Detect which cell encompasses the target text, then output its [X, Y] center coordinate. 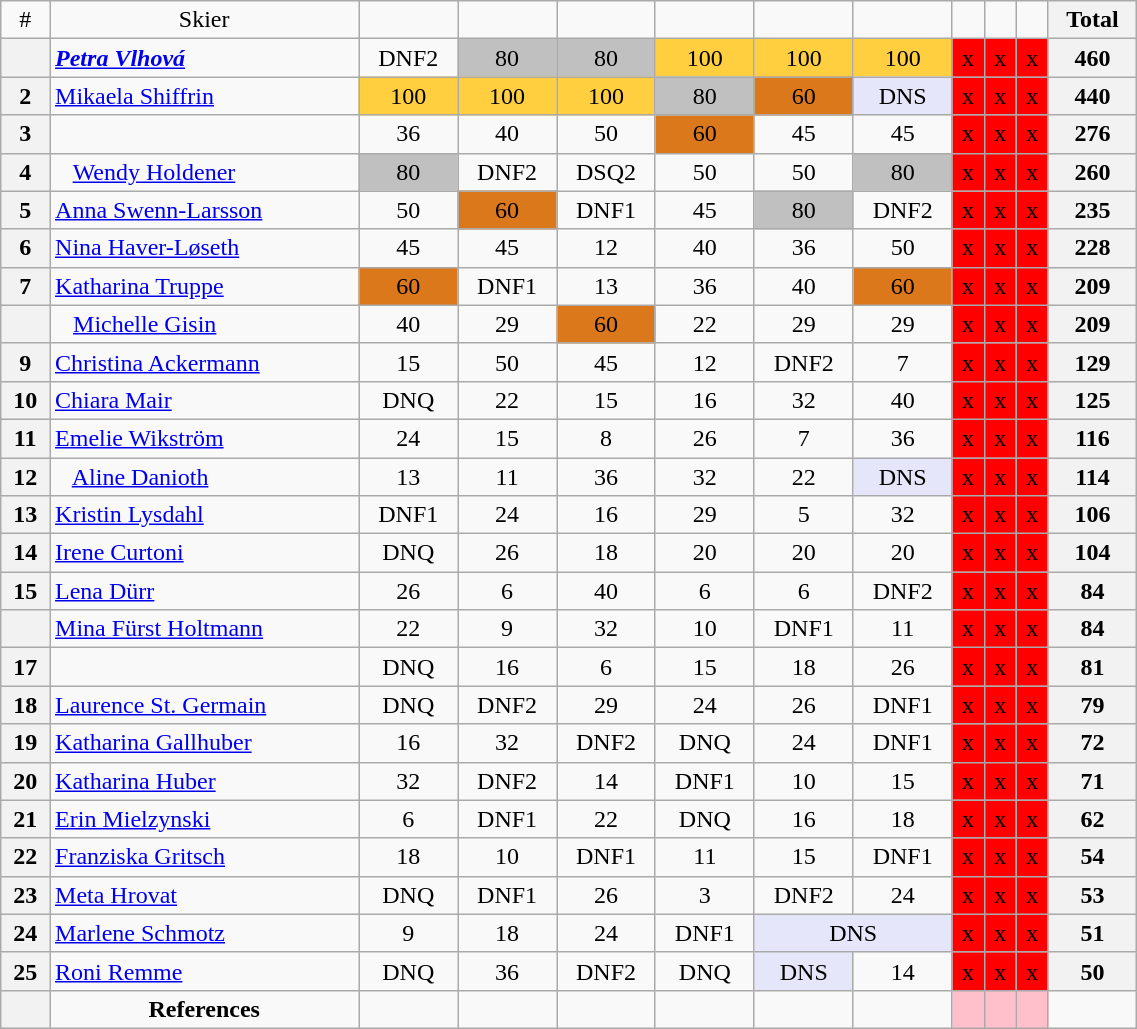
79 [1092, 705]
Katharina Gallhuber [204, 743]
21 [26, 819]
116 [1092, 438]
Katharina Truppe [204, 286]
25 [26, 971]
125 [1092, 400]
114 [1092, 477]
References [204, 1009]
81 [1092, 667]
4 [26, 172]
228 [1092, 248]
72 [1092, 743]
Lena Dürr [204, 591]
DSQ2 [606, 172]
Nina Haver-Løseth [204, 248]
Erin Mielzynski [204, 819]
53 [1092, 895]
260 [1092, 172]
Total [1092, 20]
51 [1092, 933]
Petra Vlhová [204, 58]
Roni Remme [204, 971]
Chiara Mair [204, 400]
54 [1092, 857]
Mikaela Shiffrin [204, 96]
Meta Hrovat [204, 895]
Franziska Gritsch [204, 857]
Kristin Lysdahl [204, 515]
235 [1092, 210]
104 [1092, 553]
276 [1092, 134]
Aline Danioth [204, 477]
Skier [204, 20]
Mina Fürst Holtmann [204, 629]
19 [26, 743]
Katharina Huber [204, 781]
# [26, 20]
Marlene Schmotz [204, 933]
Wendy Holdener [204, 172]
106 [1092, 515]
Laurence St. Germain [204, 705]
440 [1092, 96]
Anna Swenn-Larsson [204, 210]
62 [1092, 819]
71 [1092, 781]
129 [1092, 362]
Irene Curtoni [204, 553]
23 [26, 895]
8 [606, 438]
Emelie Wikström [204, 438]
2 [26, 96]
460 [1092, 58]
Christina Ackermann [204, 362]
Michelle Gisin [204, 324]
17 [26, 667]
